Find where the given text appears and provide that cell's center as (x, y) coordinate. 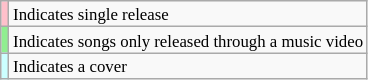
Indicates songs only released through a music video (188, 40)
Indicates a cover (188, 66)
Indicates single release (188, 14)
